From the cell containing the given text, extract its center point as (x, y) coordinate. 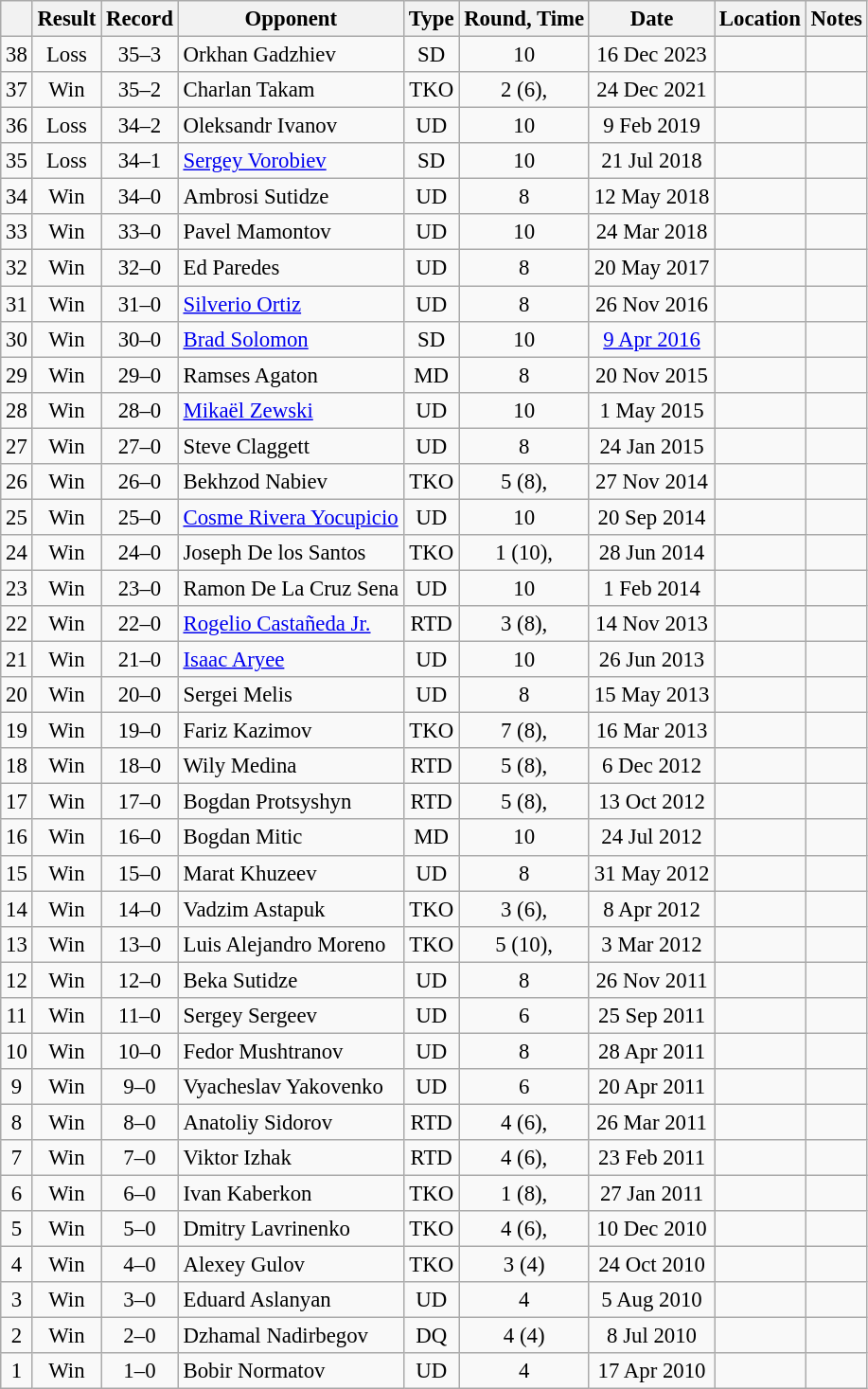
Bekhzod Nabiev (291, 482)
Type (432, 19)
Mikaël Zewski (291, 410)
35–2 (140, 90)
Steve Claggett (291, 446)
15–0 (140, 873)
33–0 (140, 232)
14 (17, 909)
Ivan Kaberkon (291, 1194)
25 Sep 2011 (651, 1016)
2 (6), (524, 90)
5 (17, 1229)
Brad Solomon (291, 339)
9–0 (140, 1087)
34–1 (140, 161)
Ramses Agaton (291, 375)
Record (140, 19)
9 (17, 1087)
Viktor Izhak (291, 1158)
36 (17, 126)
20 (17, 695)
27 Jan 2011 (651, 1194)
10–0 (140, 1051)
3 Mar 2012 (651, 944)
31 (17, 304)
6–0 (140, 1194)
Sergei Melis (291, 695)
1 (8), (524, 1194)
28 Jun 2014 (651, 553)
10 Dec 2010 (651, 1229)
12 (17, 980)
Eduard Aslanyan (291, 1300)
22 (17, 624)
Cosme Rivera Yocupicio (291, 517)
28 (17, 410)
23–0 (140, 588)
3 (6), (524, 909)
Vyacheslav Yakovenko (291, 1087)
Rogelio Castañeda Jr. (291, 624)
8 Apr 2012 (651, 909)
2 (17, 1336)
3 (17, 1300)
7–0 (140, 1158)
Fariz Kazimov (291, 731)
24 (17, 553)
34–0 (140, 197)
13 Oct 2012 (651, 802)
19 (17, 731)
Isaac Aryee (291, 660)
37 (17, 90)
35 (17, 161)
Pavel Mamontov (291, 232)
22–0 (140, 624)
4 (4) (524, 1336)
32–0 (140, 268)
27–0 (140, 446)
14–0 (140, 909)
3–0 (140, 1300)
33 (17, 232)
1 Feb 2014 (651, 588)
Dmitry Lavrinenko (291, 1229)
12 May 2018 (651, 197)
Sergey Vorobiev (291, 161)
14 Nov 2013 (651, 624)
34–2 (140, 126)
Date (651, 19)
13 (17, 944)
9 Apr 2016 (651, 339)
8 Jul 2010 (651, 1336)
Anatoliy Sidorov (291, 1122)
25–0 (140, 517)
Vadzim Astapuk (291, 909)
20–0 (140, 695)
Fedor Mushtranov (291, 1051)
Bogdan Protsyshyn (291, 802)
35–3 (140, 55)
27 Nov 2014 (651, 482)
1 May 2015 (651, 410)
32 (17, 268)
Bogdan Mitic (291, 838)
16 Mar 2013 (651, 731)
Ramon De La Cruz Sena (291, 588)
20 May 2017 (651, 268)
18 (17, 766)
23 (17, 588)
Location (761, 19)
26 Jun 2013 (651, 660)
27 (17, 446)
Round, Time (524, 19)
26 (17, 482)
26 Nov 2016 (651, 304)
21–0 (140, 660)
Opponent (291, 19)
7 (17, 1158)
20 Sep 2014 (651, 517)
21 Jul 2018 (651, 161)
Ed Paredes (291, 268)
3 (4) (524, 1265)
9 Feb 2019 (651, 126)
13–0 (140, 944)
Alexey Gulov (291, 1265)
15 May 2013 (651, 695)
Dzhamal Nadirbegov (291, 1336)
21 (17, 660)
26–0 (140, 482)
11–0 (140, 1016)
28–0 (140, 410)
24 Jul 2012 (651, 838)
Sergey Sergeev (291, 1016)
5 Aug 2010 (651, 1300)
16–0 (140, 838)
30 (17, 339)
Charlan Takam (291, 90)
20 Apr 2011 (651, 1087)
26 Mar 2011 (651, 1122)
2–0 (140, 1336)
25 (17, 517)
16 (17, 838)
28 Apr 2011 (651, 1051)
6 Dec 2012 (651, 766)
Result (66, 19)
Ambrosi Sutidze (291, 197)
Orkhan Gadzhiev (291, 55)
11 (17, 1016)
Joseph De los Santos (291, 553)
30–0 (140, 339)
4–0 (140, 1265)
19–0 (140, 731)
5 (10), (524, 944)
Wily Medina (291, 766)
Luis Alejandro Moreno (291, 944)
18–0 (140, 766)
Notes (837, 19)
Beka Sutidze (291, 980)
29–0 (140, 375)
DQ (432, 1336)
Oleksandr Ivanov (291, 126)
Marat Khuzeev (291, 873)
24 Oct 2010 (651, 1265)
24 Jan 2015 (651, 446)
24 Mar 2018 (651, 232)
26 Nov 2011 (651, 980)
23 Feb 2011 (651, 1158)
38 (17, 55)
20 Nov 2015 (651, 375)
Silverio Ortiz (291, 304)
1 (10), (524, 553)
17 (17, 802)
5–0 (140, 1229)
7 (8), (524, 731)
34 (17, 197)
29 (17, 375)
3 (8), (524, 624)
31 May 2012 (651, 873)
31–0 (140, 304)
15 (17, 873)
12–0 (140, 980)
8–0 (140, 1122)
16 Dec 2023 (651, 55)
24 Dec 2021 (651, 90)
17–0 (140, 802)
24–0 (140, 553)
